Search for the cell housing the specified text and yield its (X, Y) center coordinate. 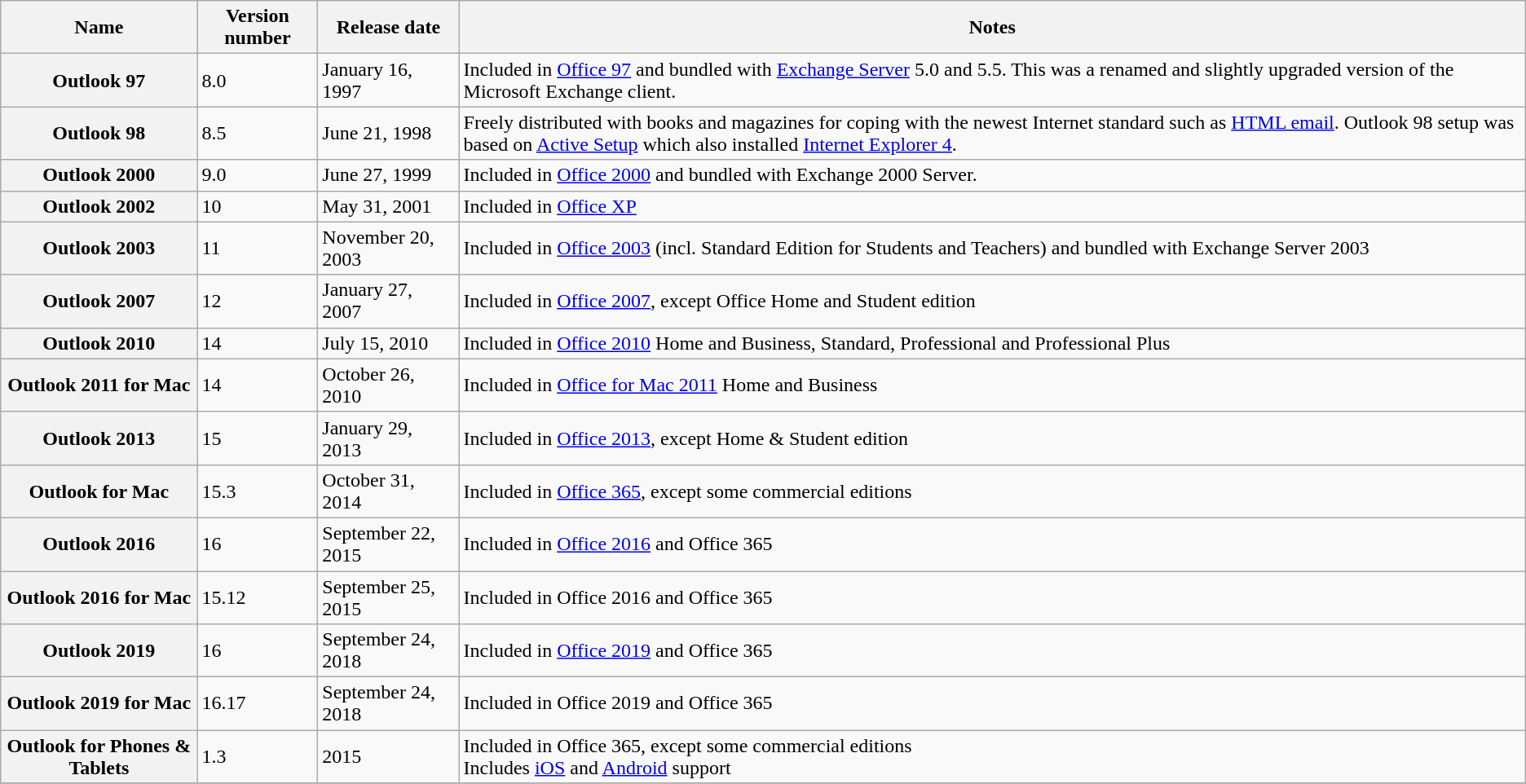
Included in Office 365, except some commercial editions (992, 491)
Included in Office 2010 Home and Business, Standard, Professional and Professional Plus (992, 343)
Outlook 2000 (99, 175)
Outlook 2007 (99, 302)
15 (258, 438)
12 (258, 302)
Outlook 2002 (99, 206)
June 21, 1998 (388, 134)
Name (99, 28)
Release date (388, 28)
September 25, 2015 (388, 597)
Included in Office 2013, except Home & Student edition (992, 438)
Outlook 2010 (99, 343)
Version number (258, 28)
8.5 (258, 134)
January 27, 2007 (388, 302)
Outlook 2019 for Mac (99, 704)
Included in Office 365, except some commercial editionsIncludes iOS and Android support (992, 756)
10 (258, 206)
Outlook for Mac (99, 491)
Outlook 97 (99, 80)
October 26, 2010 (388, 385)
Outlook for Phones & Tablets (99, 756)
Notes (992, 28)
Included in Office 2000 and bundled with Exchange 2000 Server. (992, 175)
11 (258, 248)
November 20, 2003 (388, 248)
1.3 (258, 756)
Outlook 2016 for Mac (99, 597)
Outlook 98 (99, 134)
Outlook 2013 (99, 438)
Included in Office XP (992, 206)
July 15, 2010 (388, 343)
Included in Office 2003 (incl. Standard Edition for Students and Teachers) and bundled with Exchange Server 2003 (992, 248)
Included in Office for Mac 2011 Home and Business (992, 385)
Outlook 2011 for Mac (99, 385)
9.0 (258, 175)
15.12 (258, 597)
October 31, 2014 (388, 491)
Outlook 2019 (99, 650)
8.0 (258, 80)
September 22, 2015 (388, 544)
2015 (388, 756)
January 29, 2013 (388, 438)
June 27, 1999 (388, 175)
Outlook 2003 (99, 248)
15.3 (258, 491)
Included in Office 2007, except Office Home and Student edition (992, 302)
Outlook 2016 (99, 544)
May 31, 2001 (388, 206)
January 16, 1997 (388, 80)
16.17 (258, 704)
